Scan for the cell matching the given text and deliver its [x, y] coordinate at center. 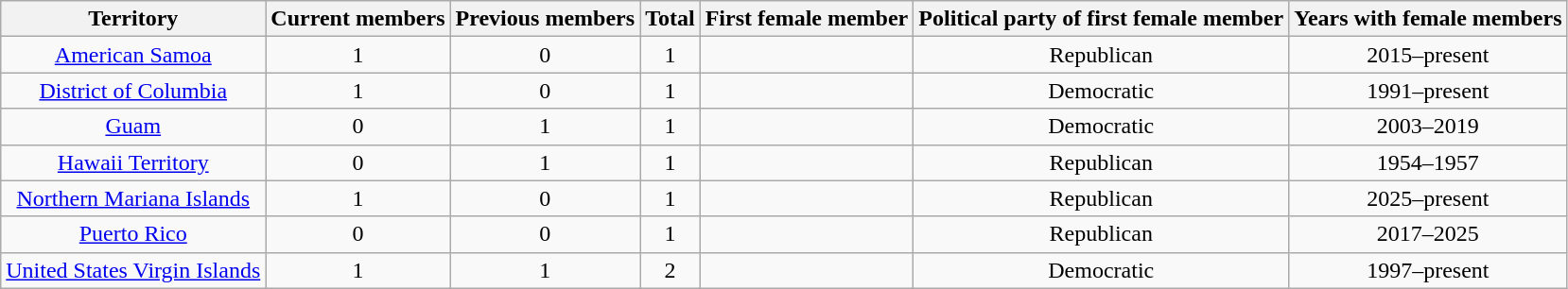
Political party of first female member [1101, 19]
District of Columbia [133, 91]
First female member [807, 19]
2015–present [1428, 55]
Hawaii Territory [133, 162]
2003–2019 [1428, 127]
1991–present [1428, 91]
1954–1957 [1428, 162]
United States Virgin Islands [133, 270]
Total [671, 19]
2017–2025 [1428, 234]
Guam [133, 127]
1997–present [1428, 270]
2025–present [1428, 198]
Years with female members [1428, 19]
Previous members [545, 19]
Current members [357, 19]
2 [671, 270]
Territory [133, 19]
Northern Mariana Islands [133, 198]
Puerto Rico [133, 234]
American Samoa [133, 55]
